Search for the cell housing the specified text and yield its (X, Y) center coordinate. 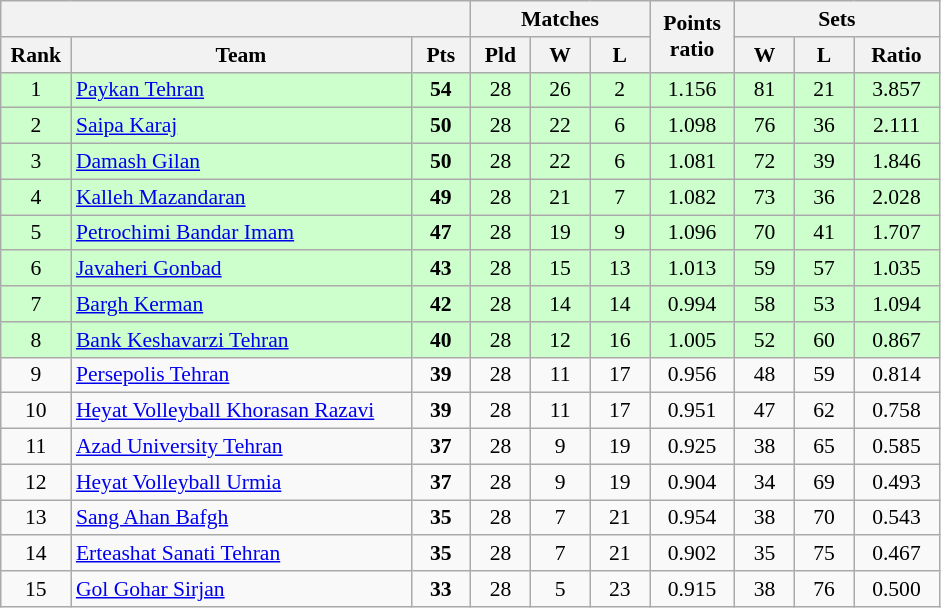
1.094 (896, 304)
0.585 (896, 447)
2.028 (896, 197)
0.954 (692, 518)
Matches (560, 19)
Ratio (896, 55)
65 (824, 447)
41 (824, 233)
60 (824, 340)
69 (824, 482)
72 (765, 162)
75 (824, 554)
49 (441, 197)
0.867 (896, 340)
Rank (36, 55)
Persepolis Tehran (241, 375)
1.081 (692, 162)
54 (441, 90)
Sets (837, 19)
0.915 (692, 589)
Pld (501, 55)
3.857 (896, 90)
62 (824, 411)
Azad University Tehran (241, 447)
Bargh Kerman (241, 304)
1.156 (692, 90)
0.758 (896, 411)
0.925 (692, 447)
34 (765, 482)
1 (36, 90)
0.902 (692, 554)
Javaheri Gonbad (241, 269)
58 (765, 304)
0.814 (896, 375)
Heyat Volleyball Khorasan Razavi (241, 411)
0.956 (692, 375)
1.082 (692, 197)
33 (441, 589)
4 (36, 197)
Gol Gohar Sirjan (241, 589)
1.035 (896, 269)
52 (765, 340)
0.500 (896, 589)
1.846 (896, 162)
Petrochimi Bandar Imam (241, 233)
16 (620, 340)
40 (441, 340)
57 (824, 269)
Bank Keshavarzi Tehran (241, 340)
48 (765, 375)
73 (765, 197)
1.096 (692, 233)
1.707 (896, 233)
Team (241, 55)
Erteashat Sanati Tehran (241, 554)
26 (560, 90)
10 (36, 411)
Damash Gilan (241, 162)
81 (765, 90)
0.904 (692, 482)
0.994 (692, 304)
53 (824, 304)
Sang Ahan Bafgh (241, 518)
0.467 (896, 554)
42 (441, 304)
Saipa Karaj (241, 126)
2.111 (896, 126)
Points ratio (692, 36)
Kalleh Mazandaran (241, 197)
0.951 (692, 411)
Pts (441, 55)
1.098 (692, 126)
Heyat Volleyball Urmia (241, 482)
0.543 (896, 518)
23 (620, 589)
8 (36, 340)
3 (36, 162)
43 (441, 269)
Paykan Tehran (241, 90)
1.005 (692, 340)
0.493 (896, 482)
1.013 (692, 269)
